Detect which cell encompasses the target text, then output its [x, y] center coordinate. 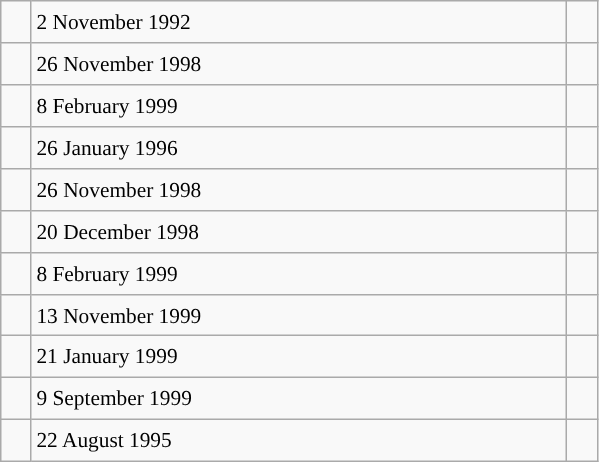
13 November 1999 [298, 315]
26 January 1996 [298, 148]
2 November 1992 [298, 22]
20 December 1998 [298, 231]
9 September 1999 [298, 399]
22 August 1995 [298, 441]
21 January 1999 [298, 357]
